Output the [x, y] coordinate of the center of the cell containing the given text.  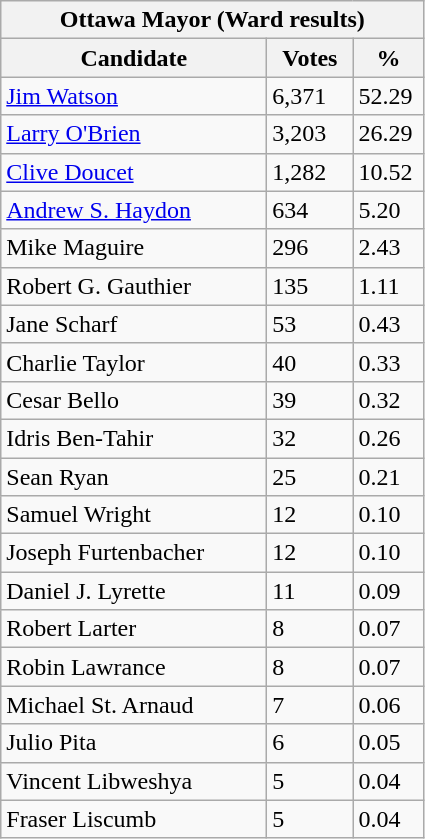
26.29 [388, 134]
0.21 [388, 477]
39 [310, 400]
3,203 [310, 134]
6 [310, 743]
Larry O'Brien [134, 134]
1.11 [388, 286]
0.05 [388, 743]
5.20 [388, 210]
40 [310, 362]
0.06 [388, 705]
Fraser Liscumb [134, 819]
296 [310, 248]
0.32 [388, 400]
53 [310, 324]
Candidate [134, 58]
Ottawa Mayor (Ward results) [212, 20]
Idris Ben-Tahir [134, 438]
0.26 [388, 438]
Jim Watson [134, 96]
52.29 [388, 96]
32 [310, 438]
6,371 [310, 96]
0.43 [388, 324]
Julio Pita [134, 743]
0.33 [388, 362]
Samuel Wright [134, 515]
Mike Maguire [134, 248]
0.09 [388, 591]
11 [310, 591]
Robert G. Gauthier [134, 286]
Sean Ryan [134, 477]
Michael St. Arnaud [134, 705]
% [388, 58]
25 [310, 477]
Andrew S. Haydon [134, 210]
Charlie Taylor [134, 362]
2.43 [388, 248]
7 [310, 705]
Robert Larter [134, 629]
Clive Doucet [134, 172]
1,282 [310, 172]
Jane Scharf [134, 324]
Cesar Bello [134, 400]
Robin Lawrance [134, 667]
Joseph Furtenbacher [134, 553]
Votes [310, 58]
10.52 [388, 172]
Daniel J. Lyrette [134, 591]
135 [310, 286]
634 [310, 210]
Vincent Libweshya [134, 781]
